Identify which cell holds the provided text, then report its [x, y] central coordinate. 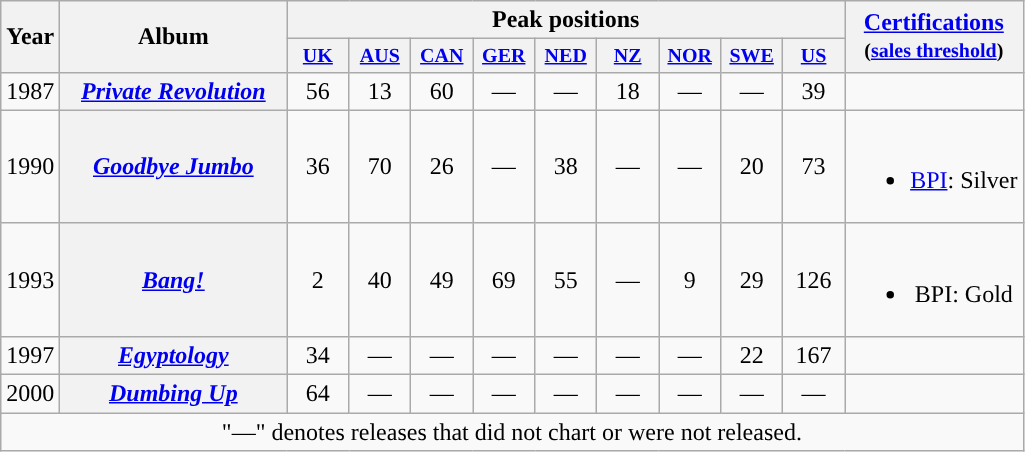
Dumbing Up [174, 394]
39 [814, 91]
20 [752, 166]
36 [318, 166]
NOR [690, 56]
1997 [30, 355]
34 [318, 355]
56 [318, 91]
1993 [30, 280]
NZ [628, 56]
73 [814, 166]
64 [318, 394]
Egyptology [174, 355]
60 [442, 91]
Certifications(sales threshold) [934, 37]
2 [318, 280]
29 [752, 280]
2000 [30, 394]
1990 [30, 166]
NED [566, 56]
CAN [442, 56]
GER [504, 56]
UK [318, 56]
26 [442, 166]
18 [628, 91]
Album [174, 37]
1987 [30, 91]
38 [566, 166]
US [814, 56]
SWE [752, 56]
Year [30, 37]
Private Revolution [174, 91]
Bang! [174, 280]
126 [814, 280]
AUS [380, 56]
55 [566, 280]
9 [690, 280]
13 [380, 91]
22 [752, 355]
70 [380, 166]
Peak positions [566, 20]
BPI: Silver [934, 166]
"—" denotes releases that did not chart or were not released. [512, 432]
69 [504, 280]
40 [380, 280]
BPI: Gold [934, 280]
167 [814, 355]
Goodbye Jumbo [174, 166]
49 [442, 280]
